Find where the given text appears and provide that cell's center as [X, Y] coordinate. 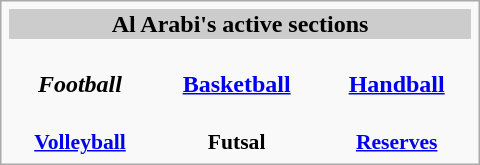
Basketball [237, 70]
Futsal [237, 129]
Handball [397, 70]
Football [80, 70]
Volleyball [80, 129]
Reserves [397, 129]
Al Arabi's active sections [240, 24]
